Return the [x, y] coordinate for the center point of the cell that contains the specified text.  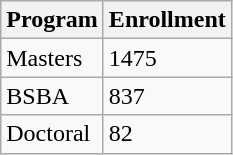
837 [167, 96]
82 [167, 134]
Enrollment [167, 20]
Doctoral [52, 134]
BSBA [52, 96]
Program [52, 20]
1475 [167, 58]
Masters [52, 58]
